Search for the cell housing the specified text and yield its [X, Y] center coordinate. 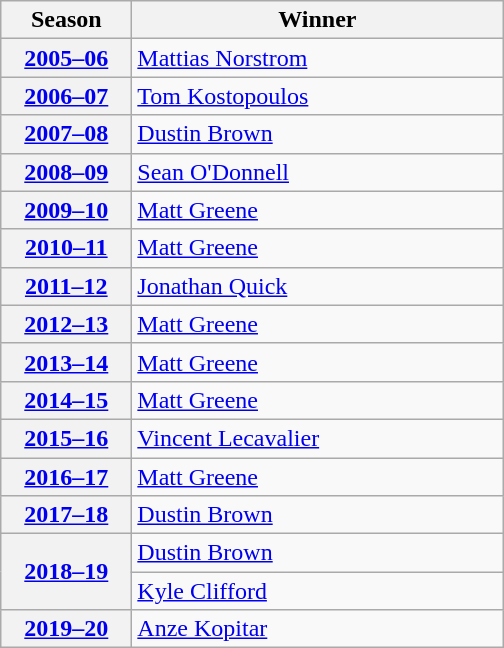
2016–17 [66, 477]
Jonathan Quick [318, 286]
Winner [318, 20]
2006–07 [66, 96]
Season [66, 20]
2015–16 [66, 438]
2017–18 [66, 515]
Tom Kostopoulos [318, 96]
Mattias Norstrom [318, 58]
2018–19 [66, 572]
Sean O'Donnell [318, 172]
2007–08 [66, 134]
Anze Kopitar [318, 629]
Kyle Clifford [318, 591]
Vincent Lecavalier [318, 438]
2011–12 [66, 286]
2009–10 [66, 210]
2013–14 [66, 362]
2010–11 [66, 248]
2005–06 [66, 58]
2008–09 [66, 172]
2012–13 [66, 324]
2019–20 [66, 629]
2014–15 [66, 400]
